Return the [X, Y] coordinate for the center point of the cell that contains the specified text.  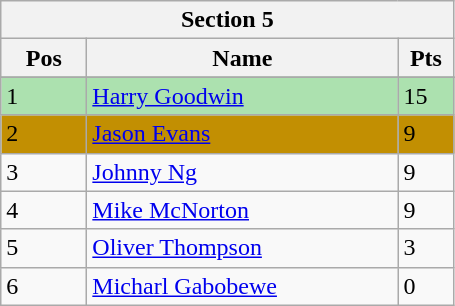
2 [44, 134]
Pts [426, 58]
Johnny Ng [242, 172]
Jason Evans [242, 134]
Mike McNorton [242, 210]
1 [44, 96]
6 [44, 286]
5 [44, 248]
Section 5 [228, 20]
4 [44, 210]
15 [426, 96]
Micharl Gabobewe [242, 286]
0 [426, 286]
Oliver Thompson [242, 248]
Harry Goodwin [242, 96]
Name [242, 58]
Pos [44, 58]
